Pinpoint the cell where the given text exists, returning its (x, y) midpoint coordinate. 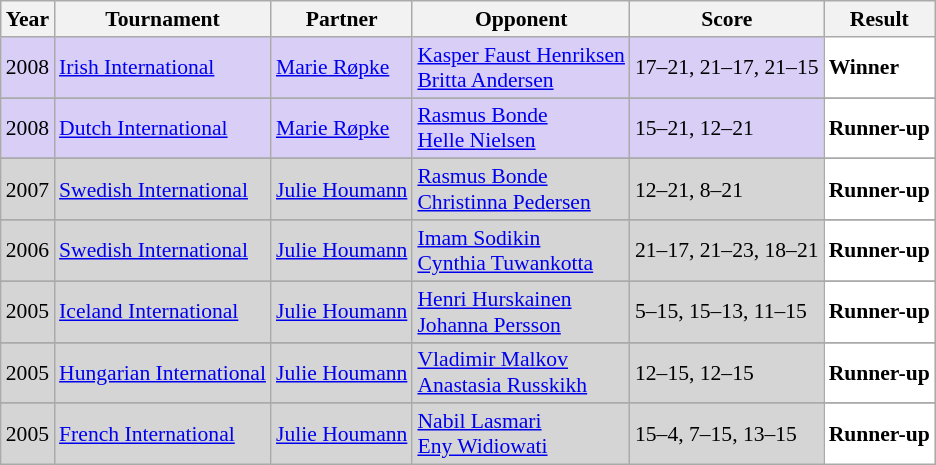
Dutch International (162, 128)
Year (28, 19)
Rasmus Bonde Helle Nielsen (521, 128)
5–15, 15–13, 11–15 (727, 312)
French International (162, 434)
Iceland International (162, 312)
Result (880, 19)
Opponent (521, 19)
Partner (342, 19)
15–4, 7–15, 13–15 (727, 434)
Winner (880, 68)
Rasmus Bonde Christinna Pedersen (521, 190)
12–21, 8–21 (727, 190)
Henri Hurskainen Johanna Persson (521, 312)
Vladimir Malkov Anastasia Russkikh (521, 372)
Hungarian International (162, 372)
Nabil Lasmari Eny Widiowati (521, 434)
2006 (28, 250)
Imam Sodikin Cynthia Tuwankotta (521, 250)
15–21, 12–21 (727, 128)
12–15, 12–15 (727, 372)
Tournament (162, 19)
17–21, 21–17, 21–15 (727, 68)
2007 (28, 190)
21–17, 21–23, 18–21 (727, 250)
Kasper Faust Henriksen Britta Andersen (521, 68)
Score (727, 19)
Irish International (162, 68)
